Search for the cell housing the specified text and yield its (x, y) center coordinate. 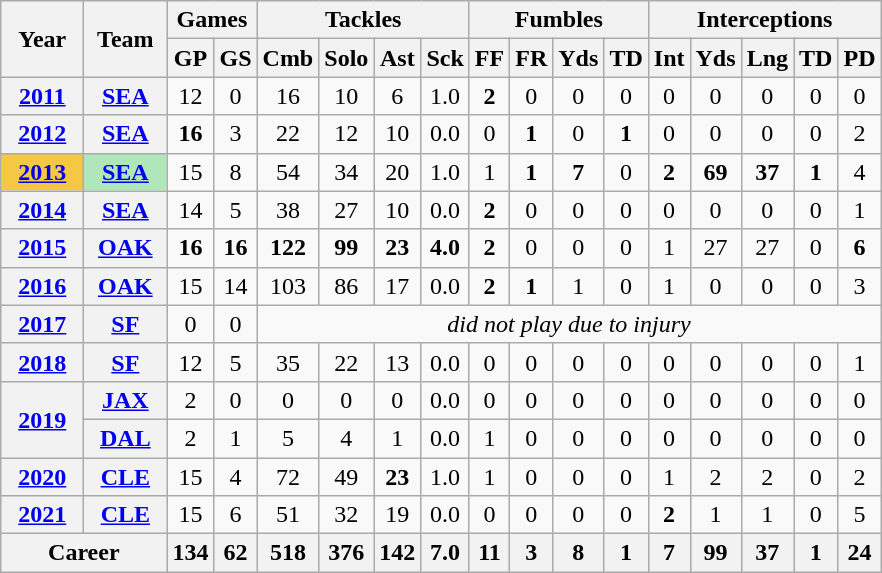
20 (398, 172)
11 (489, 553)
34 (346, 172)
Games (212, 20)
did not play due to injury (569, 324)
2018 (42, 362)
FR (532, 58)
2016 (42, 286)
134 (190, 553)
69 (716, 172)
13 (398, 362)
FF (489, 58)
Team (126, 39)
2017 (42, 324)
PD (860, 58)
19 (398, 515)
Solo (346, 58)
Cmb (288, 58)
4.0 (445, 248)
35 (288, 362)
JAX (126, 400)
2020 (42, 477)
2012 (42, 134)
2014 (42, 210)
86 (346, 286)
GS (236, 58)
2021 (42, 515)
103 (288, 286)
Ast (398, 58)
518 (288, 553)
49 (346, 477)
GP (190, 58)
2019 (42, 419)
17 (398, 286)
Tackles (363, 20)
51 (288, 515)
Sck (445, 58)
38 (288, 210)
Interceptions (764, 20)
142 (398, 553)
32 (346, 515)
376 (346, 553)
DAL (126, 438)
2015 (42, 248)
7.0 (445, 553)
Lng (767, 58)
2013 (42, 172)
62 (236, 553)
Fumbles (558, 20)
72 (288, 477)
122 (288, 248)
Year (42, 39)
54 (288, 172)
Career (84, 553)
Int (669, 58)
24 (860, 553)
2011 (42, 96)
